Return the (X, Y) coordinate for the center point of the cell that contains the specified text.  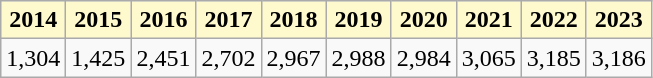
2,984 (424, 58)
2020 (424, 20)
2016 (164, 20)
2,967 (294, 58)
3,186 (618, 58)
3,185 (554, 58)
2,988 (358, 58)
2015 (98, 20)
2018 (294, 20)
2017 (228, 20)
1,304 (34, 58)
1,425 (98, 58)
2,702 (228, 58)
2023 (618, 20)
2,451 (164, 58)
2022 (554, 20)
2014 (34, 20)
3,065 (488, 58)
2019 (358, 20)
2021 (488, 20)
